Locate the cell with the specified text and output its (X, Y) center coordinate. 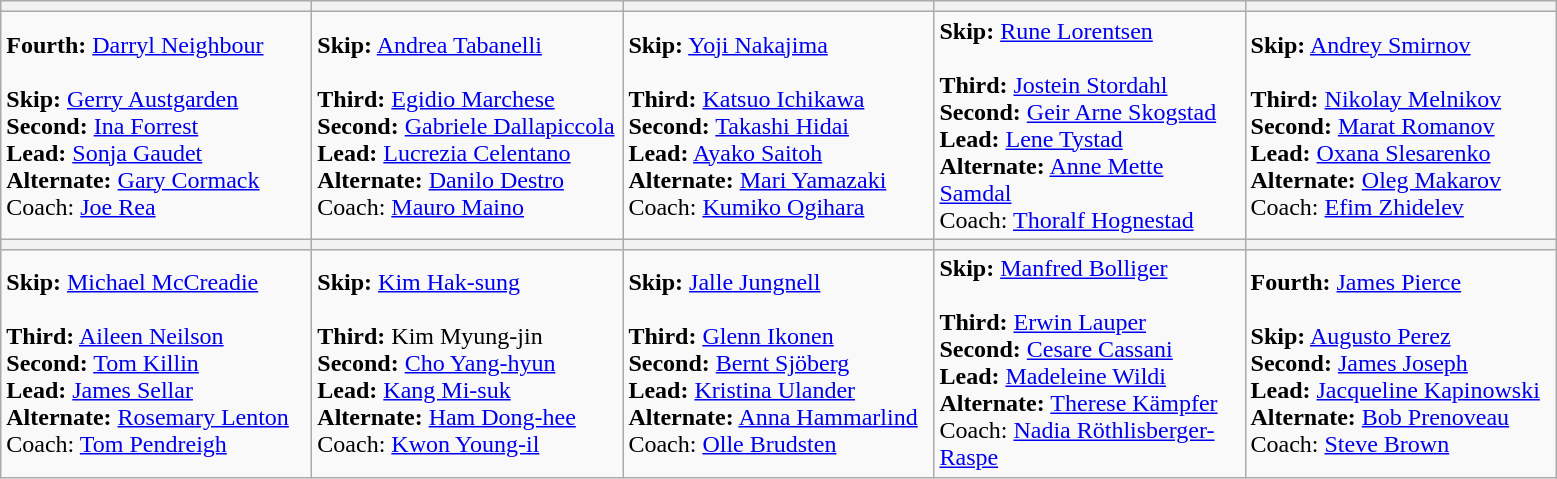
Skip: Kim Hak-sungThird: Kim Myung-jin Second: Cho Yang-hyun Lead: Kang Mi-suk Alternate: Ham Dong-hee Coach: Kwon Young-il (468, 364)
Skip: Andrey SmirnovThird: Nikolay Melnikov Second: Marat Romanov Lead: Oxana Slesarenko Alternate: Oleg Makarov Coach: Efim Zhidelev (1400, 126)
Skip: Manfred BolligerThird: Erwin Lauper Second: Cesare Cassani Lead: Madeleine Wildi Alternate: Therese Kämpfer Coach: Nadia Röthlisberger-Raspe (1090, 364)
Fourth: James PierceSkip: Augusto Perez Second: James Joseph Lead: Jacqueline Kapinowski Alternate: Bob Prenoveau Coach: Steve Brown (1400, 364)
Fourth: Darryl NeighbourSkip: Gerry Austgarden Second: Ina Forrest Lead: Sonja Gaudet Alternate: Gary Cormack Coach: Joe Rea (156, 126)
Skip: Rune LorentsenThird: Jostein Stordahl Second: Geir Arne Skogstad Lead: Lene Tystad Alternate: Anne Mette Samdal Coach: Thoralf Hognestad (1090, 126)
Skip: Michael McCreadieThird: Aileen Neilson Second: Tom Killin Lead: James Sellar Alternate: Rosemary Lenton Coach: Tom Pendreigh (156, 364)
Skip: Jalle JungnellThird: Glenn Ikonen Second: Bernt Sjöberg Lead: Kristina Ulander Alternate: Anna Hammarlind Coach: Olle Brudsten (778, 364)
Skip: Yoji NakajimaThird: Katsuo Ichikawa Second: Takashi Hidai Lead: Ayako Saitoh Alternate: Mari Yamazaki Coach: Kumiko Ogihara (778, 126)
Skip: Andrea TabanelliThird: Egidio Marchese Second: Gabriele Dallapiccola Lead: Lucrezia Celentano Alternate: Danilo Destro Coach: Mauro Maino (468, 126)
